For the text-containing cell, return its midpoint in (x, y) coordinate format. 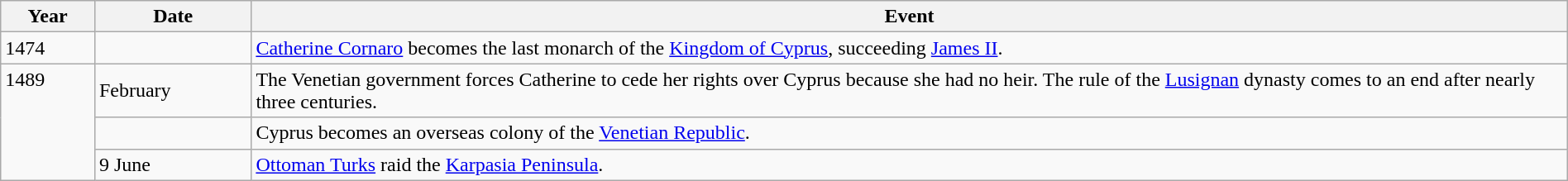
Cyprus becomes an overseas colony of the Venetian Republic. (910, 133)
9 June (172, 164)
1489 (48, 122)
Catherine Cornaro becomes the last monarch of the Kingdom of Cyprus, succeeding James II. (910, 48)
Ottoman Turks raid the Karpasia Peninsula. (910, 164)
Event (910, 17)
Date (172, 17)
February (172, 91)
Year (48, 17)
1474 (48, 48)
